From the cell containing the given text, extract its center point as (x, y) coordinate. 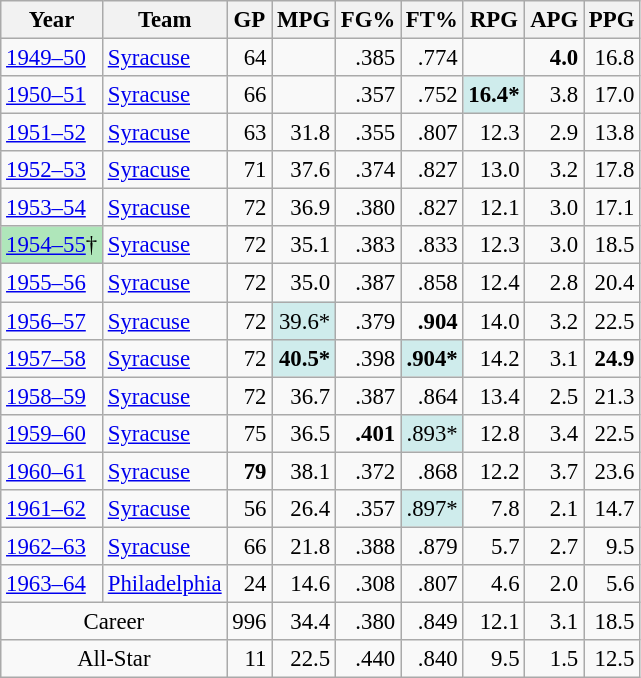
3.8 (554, 95)
11 (250, 659)
1953–54 (52, 208)
12.4 (494, 283)
4.6 (494, 584)
38.1 (304, 471)
5.6 (612, 584)
3.7 (554, 471)
.440 (368, 659)
64 (250, 58)
.904 (432, 321)
1960–61 (52, 471)
36.5 (304, 433)
21.8 (304, 546)
.374 (368, 170)
.398 (368, 358)
996 (250, 621)
2.7 (554, 546)
.904* (432, 358)
APG (554, 20)
21.3 (612, 396)
.868 (432, 471)
.308 (368, 584)
63 (250, 133)
All-Star (114, 659)
2.5 (554, 396)
FT% (432, 20)
.879 (432, 546)
1957–58 (52, 358)
.864 (432, 396)
1949–50 (52, 58)
36.7 (304, 396)
1962–63 (52, 546)
1954–55† (52, 245)
.388 (368, 546)
13.0 (494, 170)
.893* (432, 433)
.774 (432, 58)
2.8 (554, 283)
13.8 (612, 133)
1951–52 (52, 133)
17.8 (612, 170)
17.1 (612, 208)
.383 (368, 245)
.401 (368, 433)
75 (250, 433)
37.6 (304, 170)
.897* (432, 509)
GP (250, 20)
1955–56 (52, 283)
RPG (494, 20)
2.1 (554, 509)
5.7 (494, 546)
14.0 (494, 321)
35.0 (304, 283)
.372 (368, 471)
14.6 (304, 584)
24.9 (612, 358)
12.2 (494, 471)
24 (250, 584)
31.8 (304, 133)
Team (164, 20)
4.0 (554, 58)
1958–59 (52, 396)
.858 (432, 283)
36.9 (304, 208)
26.4 (304, 509)
1952–53 (52, 170)
16.8 (612, 58)
PPG (612, 20)
.849 (432, 621)
2.9 (554, 133)
35.1 (304, 245)
12.5 (612, 659)
39.6* (304, 321)
34.4 (304, 621)
.379 (368, 321)
1956–57 (52, 321)
13.4 (494, 396)
Year (52, 20)
1963–64 (52, 584)
17.0 (612, 95)
1961–62 (52, 509)
40.5* (304, 358)
2.0 (554, 584)
71 (250, 170)
Philadelphia (164, 584)
1.5 (554, 659)
3.4 (554, 433)
FG% (368, 20)
.840 (432, 659)
Career (114, 621)
.355 (368, 133)
14.2 (494, 358)
MPG (304, 20)
7.8 (494, 509)
14.7 (612, 509)
79 (250, 471)
1959–60 (52, 433)
16.4* (494, 95)
.385 (368, 58)
23.6 (612, 471)
20.4 (612, 283)
.833 (432, 245)
.752 (432, 95)
56 (250, 509)
1950–51 (52, 95)
12.8 (494, 433)
